Detect which cell encompasses the target text, then output its (x, y) center coordinate. 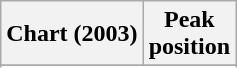
Peakposition (189, 34)
Chart (2003) (72, 34)
